Find where the given text appears and provide that cell's center as (X, Y) coordinate. 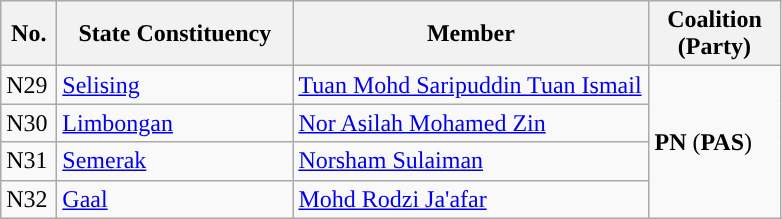
N32 (29, 199)
Limbongan (175, 123)
Tuan Mohd Saripuddin Tuan Ismail (471, 85)
N29 (29, 85)
State Constituency (175, 34)
Nor Asilah Mohamed Zin (471, 123)
Member (471, 34)
N31 (29, 161)
Mohd Rodzi Ja'afar (471, 199)
No. (29, 34)
PN (PAS) (714, 142)
Selising (175, 85)
Norsham Sulaiman (471, 161)
Gaal (175, 199)
N30 (29, 123)
Coalition (Party) (714, 34)
Semerak (175, 161)
